Identify which cell holds the provided text, then report its (X, Y) central coordinate. 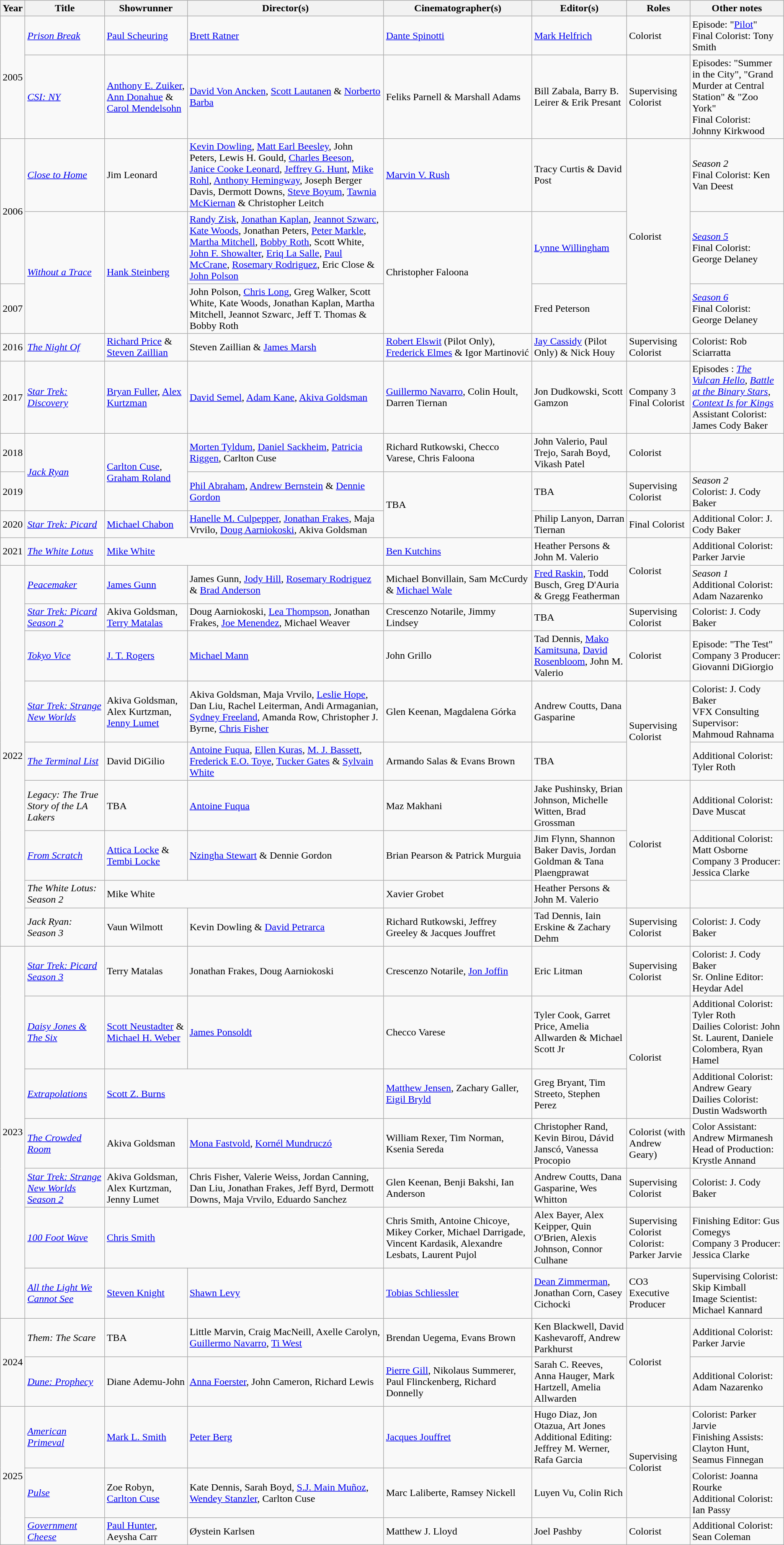
Legacy: The True Story of the LA Lakers (65, 805)
David Semel, Adam Kane, Akiva Goldsman (286, 397)
John Polson, Chris Long, Greg Walker, Scott White, Kate Woods, Jonathan Kaplan, Martha Mitchell, Jeannot Szwarc, Jeff T. Thomas & Bobby Roth (286, 308)
Marvin V. Rush (458, 175)
Episodes : The Vulcan Hello, Battle at the Binary Stars, Context Is for KingsAssistant Colorist: James Cody Baker (737, 397)
Eric Litman (580, 971)
Xavier Grobet (458, 894)
Anna Foerster, John Cameron, Richard Lewis (286, 1382)
2024 (13, 1363)
Feliks Parnell & Marshall Adams (458, 97)
Brian Pearson & Patrick Murguia (458, 856)
Without a Trace (65, 272)
Season 2Colorist: J. Cody Baker (737, 491)
Tracy Curtis & David Post (580, 175)
Additional Colorist: Tyler RothDailies Colorist: John St. Laurent, Daniele Colombera, Ryan Hamel (737, 1033)
Tobias Schliessler (458, 1293)
Marc Laliberte, Ramsey Nickell (458, 1493)
Phil Abraham, Andrew Bernstein & Dennie Gordon (286, 491)
Jay Cassidy (Pilot Only) & Nick Houy (580, 347)
Additional Colorist: Sean Coleman (737, 1531)
Bill Zabala, Barry B. Leirer & Erik Presant (580, 97)
Jack Ryan: Season 3 (65, 927)
Jacques Jouffret (458, 1437)
Colorist: Rob Sciarratta (737, 347)
Daisy Jones & The Six (65, 1033)
2005 (13, 78)
Michael Bonvillain, Sam McCurdy & Michael Wale (458, 584)
CSI: NY (65, 97)
Jake Pushinsky, Brian Johnson, Michelle Witten, Brad Grossman (580, 805)
Mark L. Smith (146, 1437)
Antoine Fuqua, Ellen Kuras, M. J. Bassett, Frederick E.O. Toye, Tucker Gates & Sylvain White (286, 761)
Ben Kutchins (458, 551)
Michael Chabon (146, 524)
American Primeval (65, 1437)
Kate Dennis, Sarah Boyd, S.J. Main Muñoz, Wendey Stanzler, Carlton Cuse (286, 1493)
Dante Spinotti (458, 36)
Colorist: J. Cody BakerVFX Consulting Supervisor: Mahmoud Rahnama (737, 712)
Øystein Karlsen (286, 1531)
Star Trek: Discovery (65, 397)
Brett Ratner (286, 36)
Additional Colorist: Matt OsborneCompany 3 Producer: Jessica Clarke (737, 856)
Carlton Cuse, Graham Roland (146, 472)
Finishing Editor: Gus ComegysCompany 3 Producer: Jessica Clarke (737, 1237)
Crescenzo Notarile, Jimmy Lindsey (458, 618)
Glen Keenan, Benji Bakshi, Ian Anderson (458, 1188)
Mona Fastvold, Kornél Mundruczó (286, 1143)
Dune: Prophecy (65, 1382)
Supervising Colorist: Skip KimballImage Scientist: Michael Kannard (737, 1293)
Government Cheese (65, 1531)
Company 3 Final Colorist (658, 397)
Kevin Dowling & David Petrarca (286, 927)
Fred Raskin, Todd Busch, Greg D'Auria & Gregg Featherman (580, 584)
2019 (13, 491)
Michael Mann (286, 656)
Christopher Rand, Kevin Birou, Dávid Janscó, Vanessa Procopio (580, 1143)
Richard Rutkowski, Checco Varese, Chris Faloona (458, 453)
Tyler Cook, Garret Price, Amelia Allwarden & Michael Scott Jr (580, 1033)
Editor(s) (580, 8)
Director(s) (286, 8)
Morten Tyldum, Daniel Sackheim, Patricia Riggen, Carlton Cuse (286, 453)
Little Marvin, Craig MacNeill, Axelle Carolyn, Guillermo Navarro, Ti West (286, 1338)
2006 (13, 211)
Showrunner (146, 8)
Roles (658, 8)
Alex Bayer, Alex Keipper, Quin O'Brien, Alexis Johnson, Connor Culhane (580, 1237)
Season 1Additional Colorist: Adam Nazarenko (737, 584)
Peter Berg (286, 1437)
Armando Salas & Evans Brown (458, 761)
Greg Bryant, Tim Streeto, Stephen Perez (580, 1094)
Other notes (737, 8)
Season 5Final Colorist: George Delaney (737, 247)
The Crowded Room (65, 1143)
John Valerio, Paul Trejo, Sarah Boyd, Vikash Patel (580, 453)
The Night Of (65, 347)
Prison Break (65, 36)
Additional Colorist: Adam Nazarenko (737, 1382)
2020 (13, 524)
The White Lotus (65, 551)
Close to Home (65, 175)
James Gunn, Jody Hill, Rosemary Rodriguez & Brad Anderson (286, 584)
Hugo Diaz, Jon Otazua, Art JonesAdditional Editing: Jeffrey M. Werner, Rafa Garcia (580, 1437)
Akiva Goldsman (146, 1143)
Nzingha Stewart & Dennie Gordon (286, 856)
Zoe Robyn, Carlton Cuse (146, 1493)
100 Foot Wave (65, 1237)
Brendan Uegema, Evans Brown (458, 1338)
Richard Price & Steven Zaillian (146, 347)
David Von Ancken, Scott Lautanen & Norberto Barba (286, 97)
2021 (13, 551)
John Grillo (458, 656)
Maz Makhani (458, 805)
Additional Colorist: Tyler Roth (737, 761)
Tad Dennis, Mako Kamitsuna, David Rosenbloom, John M. Valerio (580, 656)
J. T. Rogers (146, 656)
Christopher Faloona (458, 272)
Colorist: Joanna RourkeAdditional Colorist: Ian Passy (737, 1493)
Matthew Jensen, Zachary Galler, Eigil Bryld (458, 1094)
Year (13, 8)
The White Lotus: Season 2 (65, 894)
From Scratch (65, 856)
Akiva Goldsman, Maja Vrvilo, Leslie Hope, Dan Liu, Rachel Leiterman, Andi Armaganian, Sydney Freeland, Amanda Row, Christopher J. Byrne, Chris Fisher (286, 712)
Doug Aarniokoski, Lea Thompson, Jonathan Frakes, Joe Menendez, Michael Weaver (286, 618)
Color Assistant: Andrew MirmaneshHead of Production: Krystle Annand (737, 1143)
Jonathan Frakes, Doug Aarniokoski (286, 971)
Star Trek: Strange New Worlds (65, 712)
Diane Ademu-John (146, 1382)
Jim Leonard (146, 175)
Hanelle M. Culpepper, Jonathan Frakes, Maja Vrvilo, Doug Aarniokoski, Akiva Goldsman (286, 524)
Paul Hunter, Aeysha Carr (146, 1531)
William Rexer, Tim Norman, Ksenia Sereda (458, 1143)
Star Trek: Picard Season 2 (65, 618)
Chris Fisher, Valerie Weiss, Jordan Canning, Dan Liu, Jonathan Frakes, Jeff Byrd, Dermott Downs, Maja Vrvilo, Eduardo Sanchez (286, 1188)
Paul Scheuring (146, 36)
2007 (13, 308)
Additional Colorist: Andrew GearyDailies Colorist: Dustin Wadsworth (737, 1094)
Peacemaker (65, 584)
Anthony E. Zuiker, Ann Donahue & Carol Mendelsohn (146, 97)
Ken Blackwell, David Kashevaroff, Andrew Parkhurst (580, 1338)
Luyen Vu, Colin Rich (580, 1493)
2022 (13, 756)
Final Colorist (658, 524)
Cinematographer(s) (458, 8)
Chris Smith, Antoine Chicoye, Mikey Corker, Michael Darrigade, Vincent Kardasik, Alexandre Lesbats, Laurent Pujol (458, 1237)
Colorist: Parker JarvieFinishing Assists: Clayton Hunt, Seamus Finnegan (737, 1437)
Mark Helfrich (580, 36)
Shawn Levy (286, 1293)
Colorist (with Andrew Geary) (658, 1143)
Additional Color: J. Cody Baker (737, 524)
Colorist: J. Cody BakerSr. Online Editor: Heydar Adel (737, 971)
Scott Neustadter & Michael H. Weber (146, 1033)
Attica Locke & Tembi Locke (146, 856)
Episode: "The Test"Company 3 Producer: Giovanni DiGiorgio (737, 656)
Tokyo Vice (65, 656)
Bryan Fuller, Alex Kurtzman (146, 397)
All the Light We Cannot See (65, 1293)
Fred Peterson (580, 308)
Guillermo Navarro, Colin Hoult, Darren Tiernan (458, 397)
Crescenzo Notarile, Jon Joffin (458, 971)
Jon Dudkowski, Scott Gamzon (580, 397)
Andrew Coutts, Dana Gasparine, Wes Whitton (580, 1188)
Episode: "Pilot"Final Colorist: Tony Smith (737, 36)
2017 (13, 397)
Star Trek: Picard Season 3 (65, 971)
Jack Ryan (65, 472)
Star Trek: Strange New Worlds Season 2 (65, 1188)
Robert Elswit (Pilot Only), Frederick Elmes & Igor Martinović (458, 347)
Them: The Scare (65, 1338)
Chris Smith (244, 1237)
Philip Lanyon, Darran Tiernan (580, 524)
Antoine Fuqua (286, 805)
Title (65, 8)
Andrew Coutts, Dana Gasparine (580, 712)
2018 (13, 453)
Hank Steinberg (146, 272)
Lynne Willingham (580, 247)
Matthew J. Lloyd (458, 1531)
Steven Knight (146, 1293)
Akiva Goldsman, Terry Matalas (146, 618)
Extrapolations (65, 1094)
2016 (13, 347)
Additional Colorist: Dave Muscat (737, 805)
Glen Keenan, Magdalena Górka (458, 712)
Joel Pashby (580, 1531)
Pulse (65, 1493)
Richard Rutkowski, Jeffrey Greeley & Jacques Jouffret (458, 927)
Season 6Final Colorist: George Delaney (737, 308)
Episodes: "Summer in the City", "Grand Murder at Central Station" & "Zoo York"Final Colorist: Johnny Kirkwood (737, 97)
Vaun Wilmott (146, 927)
CO3 Executive Producer (658, 1293)
James Gunn (146, 584)
James Ponsoldt (286, 1033)
The Terminal List (65, 761)
Pierre Gill, Nikolaus Summerer, Paul Flinckenberg, Richard Donnelly (458, 1382)
Jim Flynn, Shannon Baker Davis, Jordan Goldman & Tana Plaengprawat (580, 856)
Sarah C. Reeves, Anna Hauger, Mark Hartzell, Amelia Allwarden (580, 1382)
Season 2Final Colorist: Ken Van Deest (737, 175)
Steven Zaillian & James Marsh (286, 347)
Scott Z. Burns (244, 1094)
Dean Zimmerman, Jonathan Corn, Casey Cichocki (580, 1293)
Tad Dennis, Iain Erskine & Zachary Dehm (580, 927)
2025 (13, 1476)
Supervising ColoristColorist: Parker Jarvie (658, 1237)
Star Trek: Picard (65, 524)
Checco Varese (458, 1033)
Terry Matalas (146, 971)
David DiGilio (146, 761)
2023 (13, 1132)
